Provide the [x, y] coordinate of the cell's center where the given text is located.  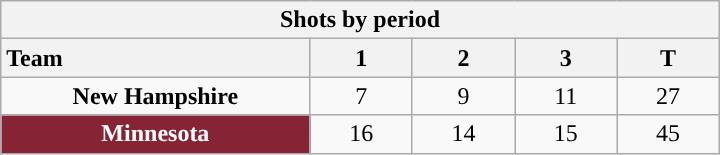
2 [463, 58]
T [668, 58]
27 [668, 96]
Minnesota [156, 134]
Shots by period [360, 20]
3 [566, 58]
7 [361, 96]
15 [566, 134]
14 [463, 134]
New Hampshire [156, 96]
9 [463, 96]
1 [361, 58]
45 [668, 134]
Team [156, 58]
16 [361, 134]
11 [566, 96]
